Provide the (X, Y) coordinate of the cell's center where the given text is located.  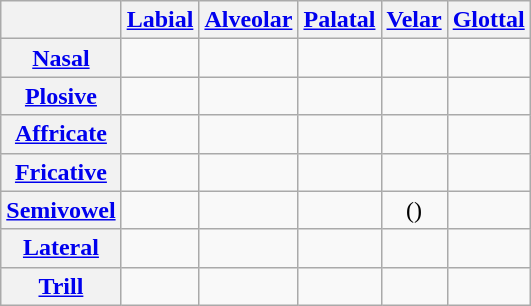
Lateral (61, 248)
Trill (61, 286)
Semivowel (61, 210)
Affricate (61, 134)
Velar (414, 20)
Palatal (340, 20)
Labial (160, 20)
Alveolar (248, 20)
Plosive (61, 96)
Nasal (61, 58)
Glottal (488, 20)
() (414, 210)
Fricative (61, 172)
